Return [x, y] of the center of cell containing provided text 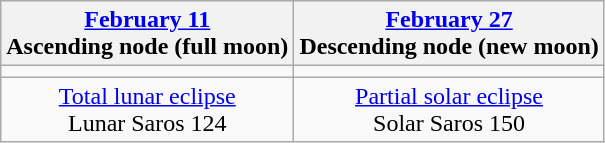
February 11Ascending node (full moon) [148, 34]
February 27Descending node (new moon) [449, 34]
Partial solar eclipseSolar Saros 150 [449, 110]
Total lunar eclipseLunar Saros 124 [148, 110]
